For the text-containing cell, return its midpoint in [X, Y] coordinate format. 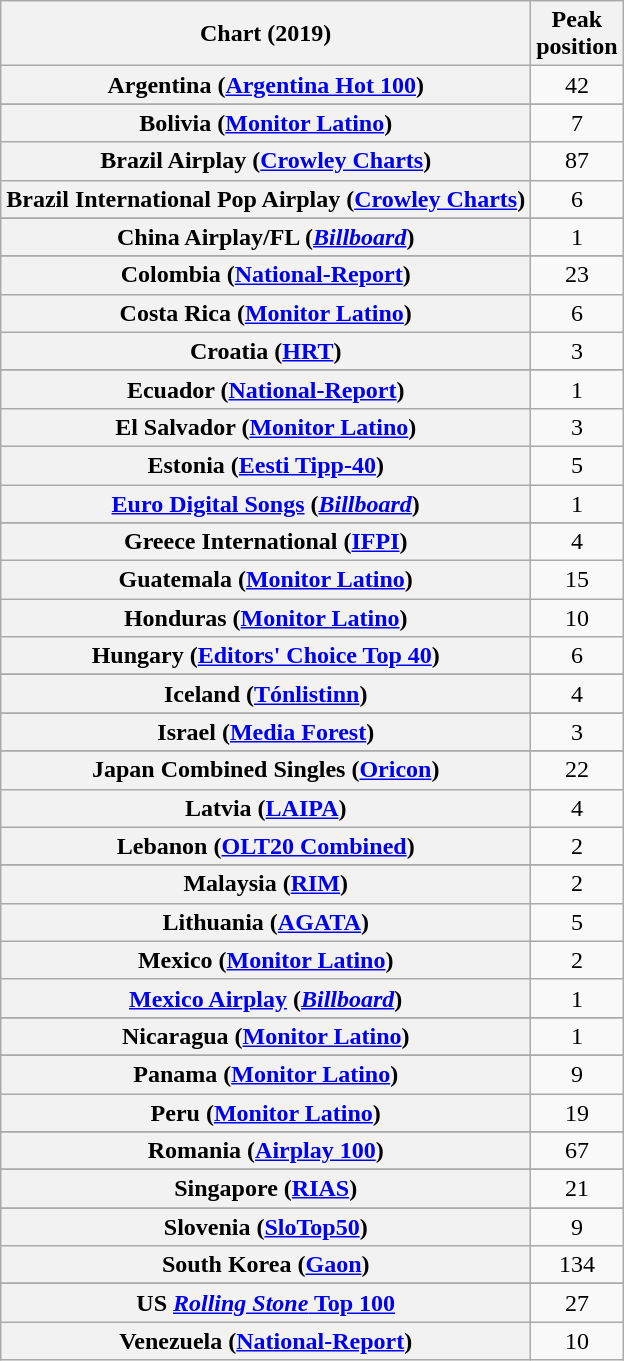
El Salvador (Monitor Latino) [266, 427]
Mexico (Monitor Latino) [266, 960]
Slovenia (SloTop50) [266, 1227]
7 [577, 123]
Brazil Airplay (Crowley Charts) [266, 161]
87 [577, 161]
Brazil International Pop Airplay (Crowley Charts) [266, 199]
China Airplay/FL (Billboard) [266, 237]
Estonia (Eesti Tipp-40) [266, 465]
Euro Digital Songs (Billboard) [266, 503]
Iceland (Tónlistinn) [266, 694]
Honduras (Monitor Latino) [266, 618]
Greece International (IFPI) [266, 542]
Hungary (Editors' Choice Top 40) [266, 656]
Croatia (HRT) [266, 351]
23 [577, 275]
Venezuela (National-Report) [266, 1341]
Guatemala (Monitor Latino) [266, 580]
Latvia (LAIPA) [266, 808]
South Korea (Gaon) [266, 1265]
21 [577, 1189]
Peru (Monitor Latino) [266, 1113]
US Rolling Stone Top 100 [266, 1303]
42 [577, 85]
67 [577, 1151]
22 [577, 770]
Nicaragua (Monitor Latino) [266, 1036]
Lebanon (OLT20 Combined) [266, 846]
Bolivia (Monitor Latino) [266, 123]
Singapore (RIAS) [266, 1189]
Colombia (National-Report) [266, 275]
Romania (Airplay 100) [266, 1151]
Chart (2019) [266, 34]
Japan Combined Singles (Oricon) [266, 770]
15 [577, 580]
Lithuania (AGATA) [266, 922]
Argentina (Argentina Hot 100) [266, 85]
Panama (Monitor Latino) [266, 1074]
134 [577, 1265]
Peakposition [577, 34]
Ecuador (National-Report) [266, 389]
27 [577, 1303]
Malaysia (RIM) [266, 884]
Costa Rica (Monitor Latino) [266, 313]
19 [577, 1113]
Mexico Airplay (Billboard) [266, 998]
Israel (Media Forest) [266, 732]
